For the text-containing cell, return its midpoint in (x, y) coordinate format. 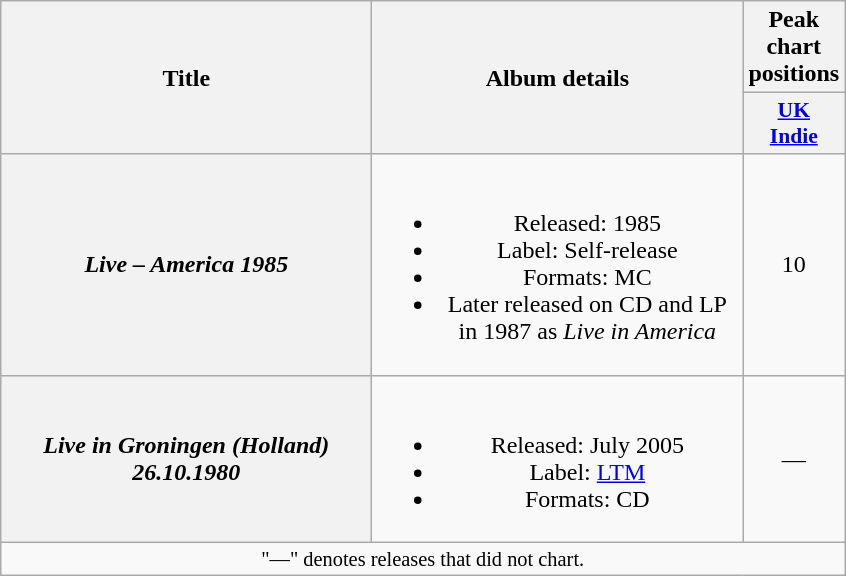
— (794, 458)
Released: 1985Label: Self-releaseFormats: MCLater released on CD and LP in 1987 as Live in America (558, 264)
10 (794, 264)
Released: July 2005Label: LTMFormats: CD (558, 458)
"—" denotes releases that did not chart. (423, 559)
Live in Groningen (Holland) 26.10.1980 (186, 458)
UKIndie (794, 124)
Title (186, 78)
Peak chart positions (794, 47)
Album details (558, 78)
Live – America 1985 (186, 264)
